Output the [x, y] coordinate of the center of the cell containing the given text.  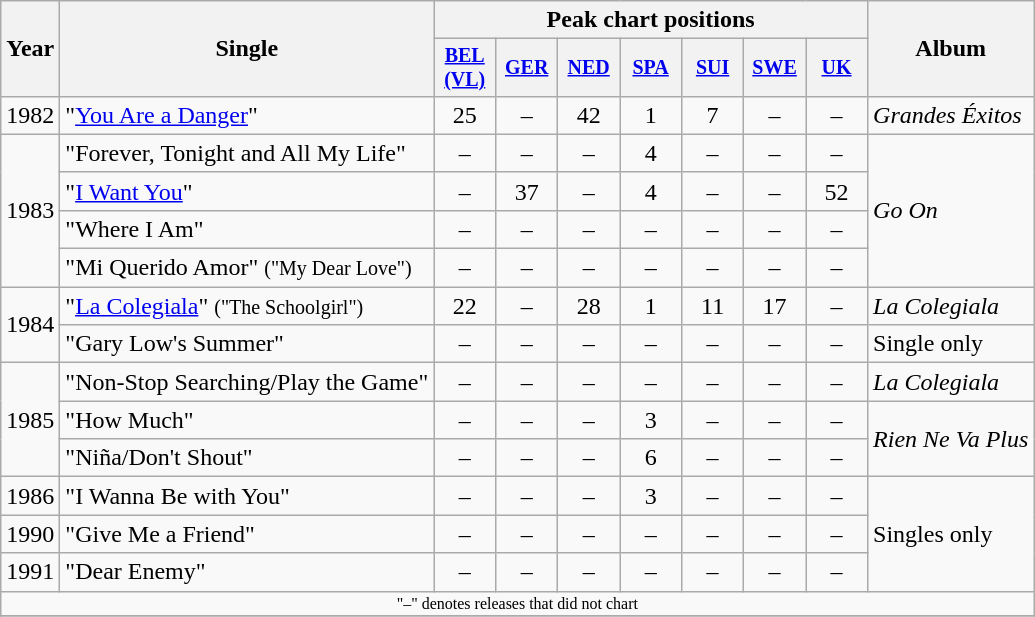
1990 [30, 534]
"Gary Low's Summer" [247, 344]
"Where I Am" [247, 229]
"Niña/Don't Shout" [247, 458]
11 [713, 306]
25 [465, 115]
Single only [951, 344]
SUI [713, 68]
6 [651, 458]
22 [465, 306]
Singles only [951, 534]
"Forever, Tonight and All My Life" [247, 153]
17 [775, 306]
"You Are a Danger" [247, 115]
1983 [30, 210]
BEL(VL) [465, 68]
1982 [30, 115]
SPA [651, 68]
1984 [30, 325]
"How Much" [247, 420]
1986 [30, 496]
"Mi Querido Amor" ("My Dear Love") [247, 268]
"–" denotes releases that did not chart [518, 603]
Album [951, 49]
GER [527, 68]
SWE [775, 68]
1985 [30, 420]
Rien Ne Va Plus [951, 439]
UK [837, 68]
"I Wanna Be with You" [247, 496]
37 [527, 191]
7 [713, 115]
"I Want You" [247, 191]
28 [589, 306]
Year [30, 49]
52 [837, 191]
Single [247, 49]
"Give Me a Friend" [247, 534]
"Dear Enemy" [247, 572]
NED [589, 68]
"La Colegiala" ("The Schoolgirl") [247, 306]
42 [589, 115]
Grandes Éxitos [951, 115]
Peak chart positions [651, 20]
1991 [30, 572]
"Non-Stop Searching/Play the Game" [247, 382]
Go On [951, 210]
